Pinpoint the cell where the given text exists, returning its (X, Y) midpoint coordinate. 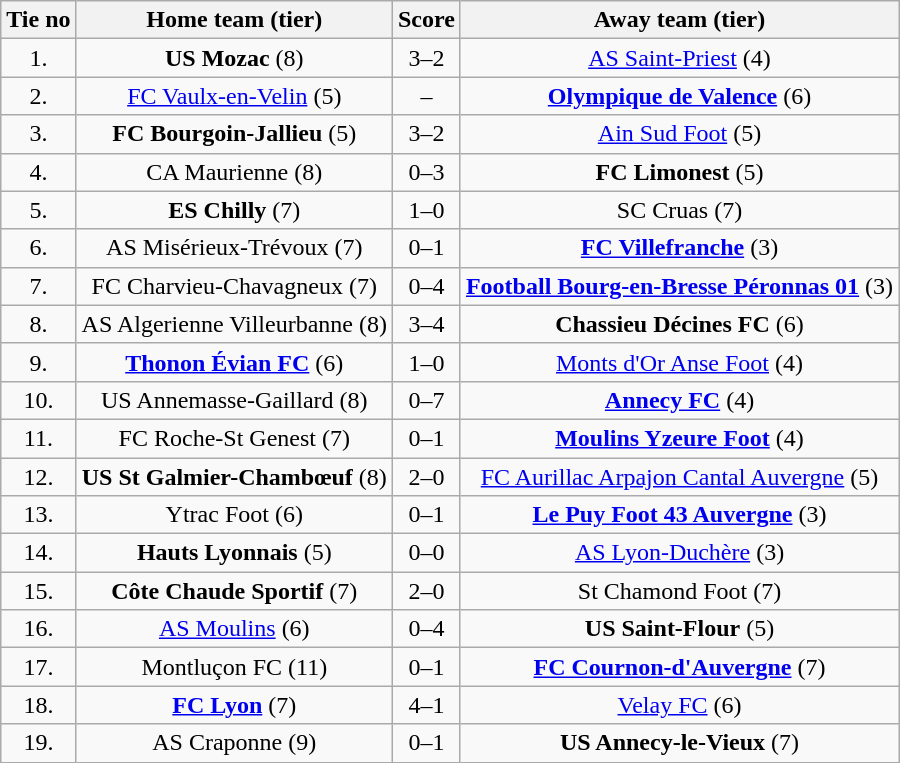
Away team (tier) (679, 20)
US Saint-Flour (5) (679, 629)
9. (38, 362)
Moulins Yzeure Foot (4) (679, 438)
2. (38, 96)
0–3 (426, 172)
18. (38, 705)
3–4 (426, 324)
AS Lyon-Duchère (3) (679, 553)
5. (38, 210)
AS Saint-Priest (4) (679, 58)
Chassieu Décines FC (6) (679, 324)
Ain Sud Foot (5) (679, 134)
AS Algerienne Villeurbanne (8) (234, 324)
US Annecy-le-Vieux (7) (679, 743)
CA Maurienne (8) (234, 172)
16. (38, 629)
Score (426, 20)
15. (38, 591)
10. (38, 400)
7. (38, 286)
FC Charvieu-Chavagneux (7) (234, 286)
AS Misérieux-Trévoux (7) (234, 248)
3. (38, 134)
Monts d'Or Anse Foot (4) (679, 362)
14. (38, 553)
FC Vaulx-en-Velin (5) (234, 96)
Thonon Évian FC (6) (234, 362)
4. (38, 172)
Football Bourg-en-Bresse Péronnas 01 (3) (679, 286)
19. (38, 743)
US Mozac (8) (234, 58)
17. (38, 667)
11. (38, 438)
AS Moulins (6) (234, 629)
AS Craponne (9) (234, 743)
8. (38, 324)
4–1 (426, 705)
Côte Chaude Sportif (7) (234, 591)
Home team (tier) (234, 20)
0–7 (426, 400)
SC Cruas (7) (679, 210)
FC Villefranche (3) (679, 248)
0–0 (426, 553)
FC Lyon (7) (234, 705)
13. (38, 515)
Annecy FC (4) (679, 400)
Montluçon FC (11) (234, 667)
FC Roche-St Genest (7) (234, 438)
FC Bourgoin-Jallieu (5) (234, 134)
Hauts Lyonnais (5) (234, 553)
St Chamond Foot (7) (679, 591)
US St Galmier-Chambœuf (8) (234, 477)
ES Chilly (7) (234, 210)
Ytrac Foot (6) (234, 515)
Olympique de Valence (6) (679, 96)
FC Cournon-d'Auvergne (7) (679, 667)
– (426, 96)
FC Aurillac Arpajon Cantal Auvergne (5) (679, 477)
US Annemasse-Gaillard (8) (234, 400)
Le Puy Foot 43 Auvergne (3) (679, 515)
1. (38, 58)
Tie no (38, 20)
6. (38, 248)
Velay FC (6) (679, 705)
12. (38, 477)
FC Limonest (5) (679, 172)
